Return the [X, Y] coordinate for the center point of the cell that contains the specified text.  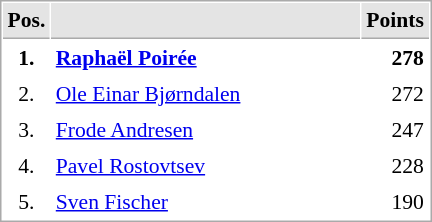
Pavel Rostovtsev [206, 165]
Frode Andresen [206, 129]
Pos. [26, 21]
272 [396, 93]
2. [26, 93]
1. [26, 57]
190 [396, 201]
Sven Fischer [206, 201]
Ole Einar Bjørndalen [206, 93]
5. [26, 201]
4. [26, 165]
Points [396, 21]
228 [396, 165]
247 [396, 129]
3. [26, 129]
278 [396, 57]
Raphaël Poirée [206, 57]
